Identify which cell holds the provided text, then report its (X, Y) central coordinate. 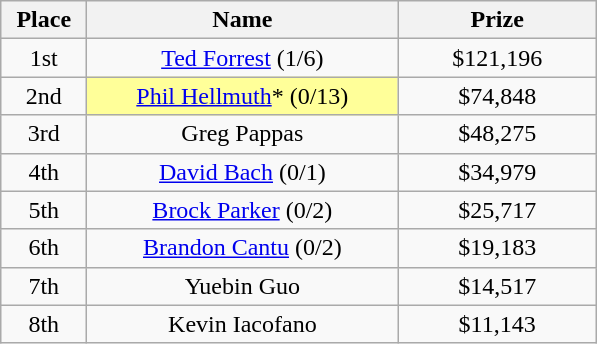
6th (44, 248)
Brandon Cantu (0/2) (242, 248)
Phil Hellmuth* (0/13) (242, 96)
$25,717 (498, 210)
Yuebin Guo (242, 286)
Place (44, 20)
$48,275 (498, 134)
Greg Pappas (242, 134)
1st (44, 58)
5th (44, 210)
7th (44, 286)
Kevin Iacofano (242, 324)
$74,848 (498, 96)
3rd (44, 134)
$121,196 (498, 58)
$34,979 (498, 172)
$11,143 (498, 324)
Brock Parker (0/2) (242, 210)
4th (44, 172)
$14,517 (498, 286)
Ted Forrest (1/6) (242, 58)
Name (242, 20)
2nd (44, 96)
$19,183 (498, 248)
8th (44, 324)
Prize (498, 20)
David Bach (0/1) (242, 172)
